Output the (x, y) coordinate of the center of the cell containing the given text.  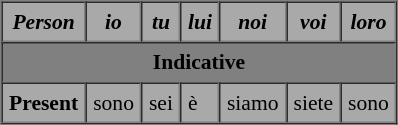
siamo (252, 102)
voi (314, 22)
noi (252, 22)
sei (160, 102)
lui (200, 22)
loro (369, 22)
Person (44, 22)
siete (314, 102)
Present (44, 102)
io (114, 22)
Indicative (200, 62)
tu (160, 22)
è (200, 102)
